Search for the cell housing the specified text and yield its (X, Y) center coordinate. 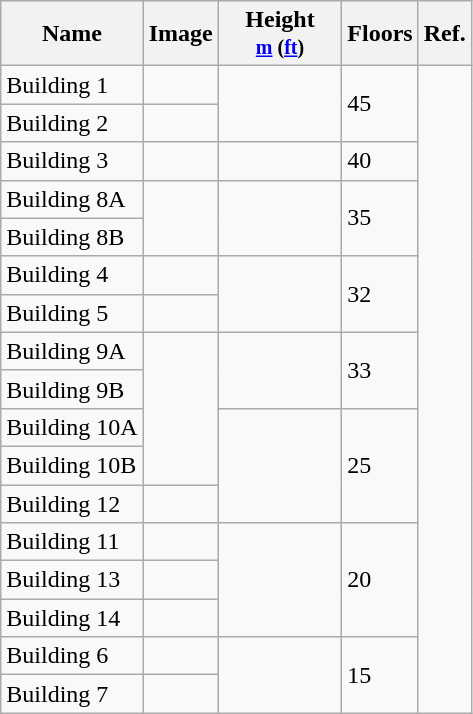
Building 9A (72, 351)
Building 14 (72, 618)
Building 3 (72, 161)
Building 6 (72, 656)
25 (380, 465)
45 (380, 104)
Building 5 (72, 313)
Building 8A (72, 199)
Building 12 (72, 503)
Building 9B (72, 389)
Building 10B (72, 465)
Floors (380, 34)
15 (380, 675)
40 (380, 161)
Building 10A (72, 427)
Heightm (ft) (280, 34)
35 (380, 218)
Building 4 (72, 275)
Building 11 (72, 542)
Building 13 (72, 580)
Building 1 (72, 85)
20 (380, 580)
Building 2 (72, 123)
32 (380, 294)
33 (380, 370)
Building 7 (72, 694)
Building 8B (72, 237)
Image (180, 34)
Ref. (444, 34)
Name (72, 34)
